Provide the [x, y] coordinate of the cell's center where the given text is located.  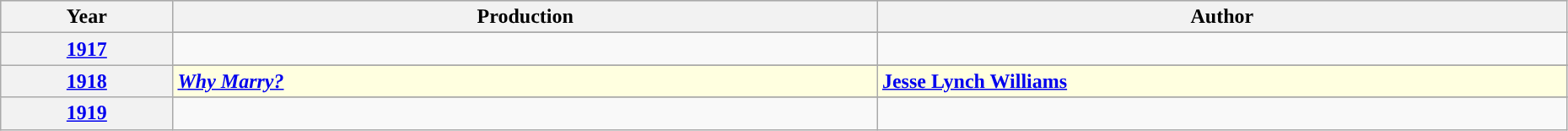
Author [1221, 17]
Why Marry? [525, 81]
1917 [87, 49]
1919 [87, 113]
1918 [87, 81]
Year [87, 17]
Jesse Lynch Williams [1221, 81]
Production [525, 17]
